Detect which cell encompasses the target text, then output its [x, y] center coordinate. 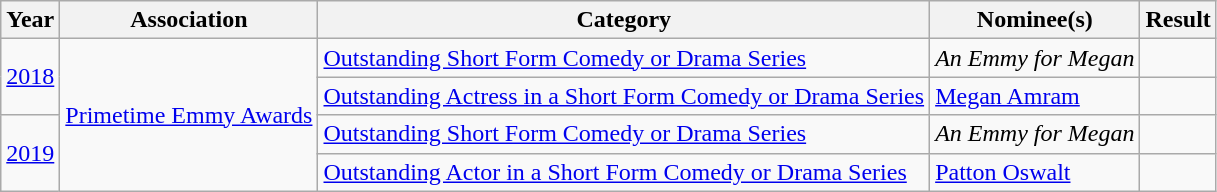
Association [189, 20]
Category [624, 20]
Megan Amram [1035, 96]
Nominee(s) [1035, 20]
Result [1178, 20]
Patton Oswalt [1035, 172]
Outstanding Actress in a Short Form Comedy or Drama Series [624, 96]
2018 [30, 77]
Year [30, 20]
Outstanding Actor in a Short Form Comedy or Drama Series [624, 172]
Primetime Emmy Awards [189, 115]
2019 [30, 153]
